Scan for the cell matching the given text and deliver its (X, Y) coordinate at center. 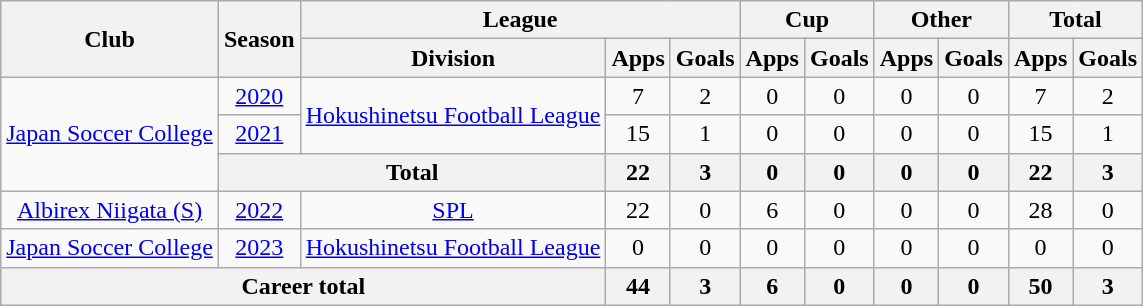
Club (110, 39)
Season (259, 39)
50 (1040, 286)
Division (453, 58)
League (520, 20)
2022 (259, 210)
Career total (304, 286)
Other (941, 20)
28 (1040, 210)
2023 (259, 248)
SPL (453, 210)
Cup (807, 20)
Albirex Niigata (S) (110, 210)
44 (638, 286)
2021 (259, 134)
2020 (259, 96)
